For the text-containing cell, return its midpoint in (x, y) coordinate format. 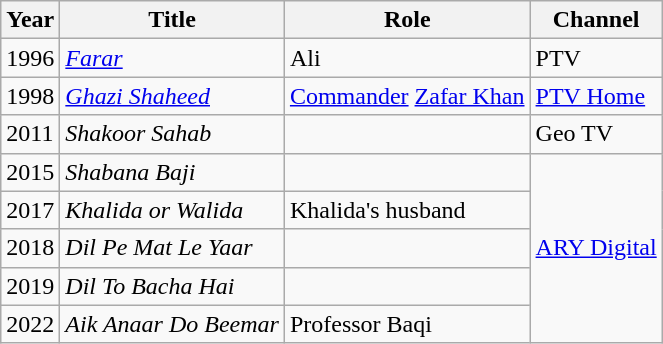
Channel (596, 20)
PTV Home (596, 96)
Shabana Baji (172, 172)
Shakoor Sahab (172, 134)
PTV (596, 58)
Khalida or Walida (172, 210)
2015 (30, 172)
Year (30, 20)
2011 (30, 134)
Farar (172, 58)
Role (407, 20)
2019 (30, 286)
Professor Baqi (407, 324)
1996 (30, 58)
1998 (30, 96)
Commander Zafar Khan (407, 96)
Ali (407, 58)
Geo TV (596, 134)
Aik Anaar Do Beemar (172, 324)
Title (172, 20)
Khalida's husband (407, 210)
Ghazi Shaheed (172, 96)
2022 (30, 324)
ARY Digital (596, 248)
2018 (30, 248)
2017 (30, 210)
Dil Pe Mat Le Yaar (172, 248)
Dil To Bacha Hai (172, 286)
